For the text-containing cell, return its midpoint in [x, y] coordinate format. 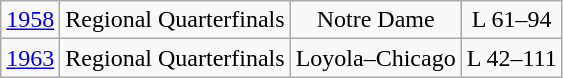
L 42–111 [512, 58]
1958 [30, 20]
Loyola–Chicago [376, 58]
L 61–94 [512, 20]
Notre Dame [376, 20]
1963 [30, 58]
